Return the [X, Y] coordinate for the center point of the cell that contains the specified text.  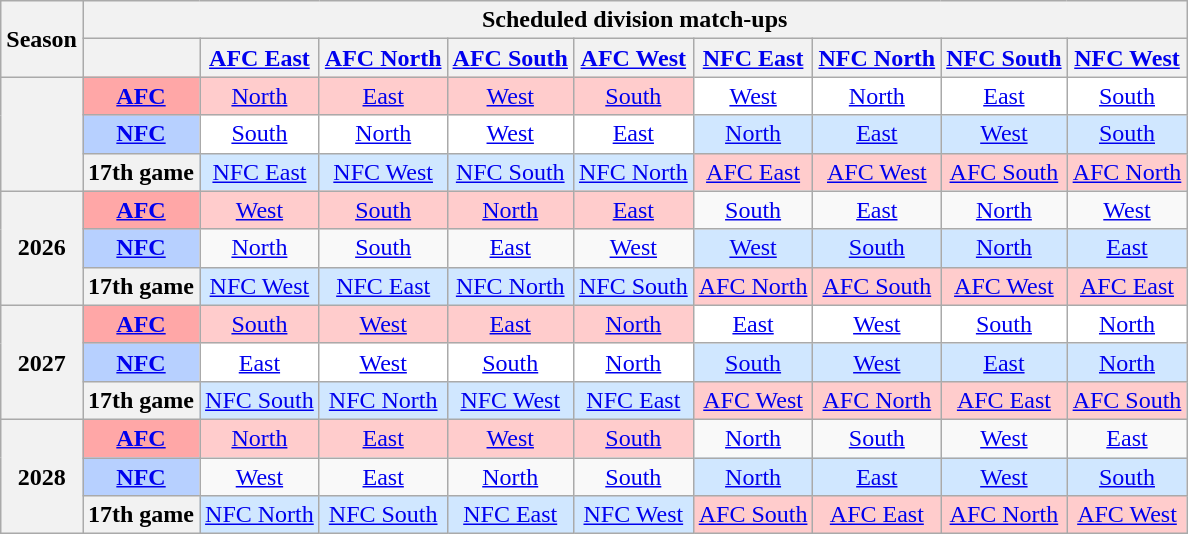
Season [42, 39]
Scheduled division match-ups [634, 20]
2027 [42, 362]
2028 [42, 476]
2026 [42, 248]
